Return [X, Y] of the center of cell containing provided text 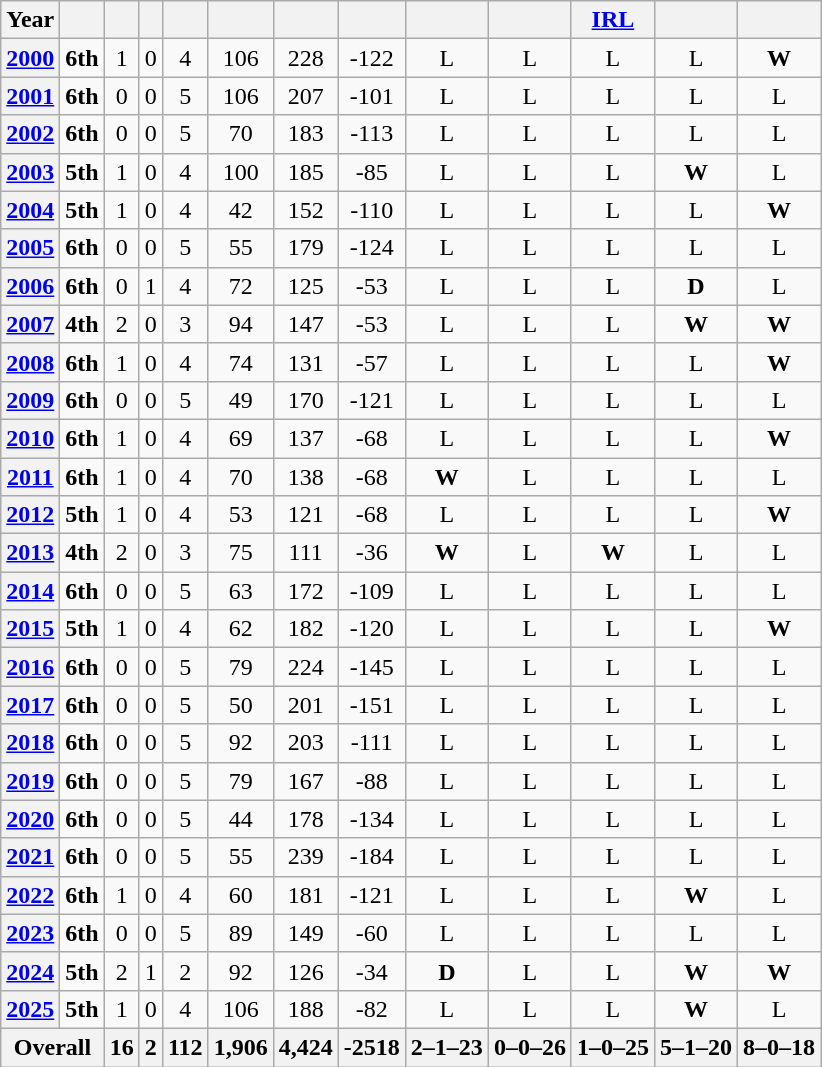
2024 [30, 971]
8–0–18 [780, 1047]
2022 [30, 895]
-88 [372, 781]
147 [306, 324]
75 [240, 553]
111 [306, 553]
-57 [372, 362]
181 [306, 895]
167 [306, 781]
-120 [372, 629]
126 [306, 971]
5–1–20 [696, 1047]
183 [306, 134]
2012 [30, 515]
4,424 [306, 1047]
2–1–23 [446, 1047]
60 [240, 895]
-36 [372, 553]
2025 [30, 1009]
228 [306, 58]
Year [30, 20]
44 [240, 819]
74 [240, 362]
2005 [30, 248]
2015 [30, 629]
1–0–25 [612, 1047]
2023 [30, 933]
203 [306, 743]
2000 [30, 58]
50 [240, 705]
2020 [30, 819]
2009 [30, 400]
16 [122, 1047]
149 [306, 933]
Overall [52, 1047]
2001 [30, 96]
-134 [372, 819]
137 [306, 438]
-184 [372, 857]
185 [306, 172]
94 [240, 324]
89 [240, 933]
1,906 [240, 1047]
-145 [372, 667]
2021 [30, 857]
-101 [372, 96]
-111 [372, 743]
182 [306, 629]
2014 [30, 591]
131 [306, 362]
-85 [372, 172]
53 [240, 515]
-2518 [372, 1047]
49 [240, 400]
170 [306, 400]
2011 [30, 477]
-109 [372, 591]
2019 [30, 781]
-60 [372, 933]
-110 [372, 210]
112 [185, 1047]
207 [306, 96]
63 [240, 591]
-124 [372, 248]
-113 [372, 134]
IRL [612, 20]
2002 [30, 134]
125 [306, 286]
2004 [30, 210]
-82 [372, 1009]
2003 [30, 172]
2016 [30, 667]
179 [306, 248]
69 [240, 438]
-34 [372, 971]
42 [240, 210]
62 [240, 629]
-122 [372, 58]
188 [306, 1009]
178 [306, 819]
201 [306, 705]
2006 [30, 286]
239 [306, 857]
2017 [30, 705]
72 [240, 286]
2010 [30, 438]
121 [306, 515]
100 [240, 172]
172 [306, 591]
2008 [30, 362]
0–0–26 [530, 1047]
-151 [372, 705]
138 [306, 477]
2007 [30, 324]
2018 [30, 743]
152 [306, 210]
224 [306, 667]
2013 [30, 553]
